Detect which cell encompasses the target text, then output its (x, y) center coordinate. 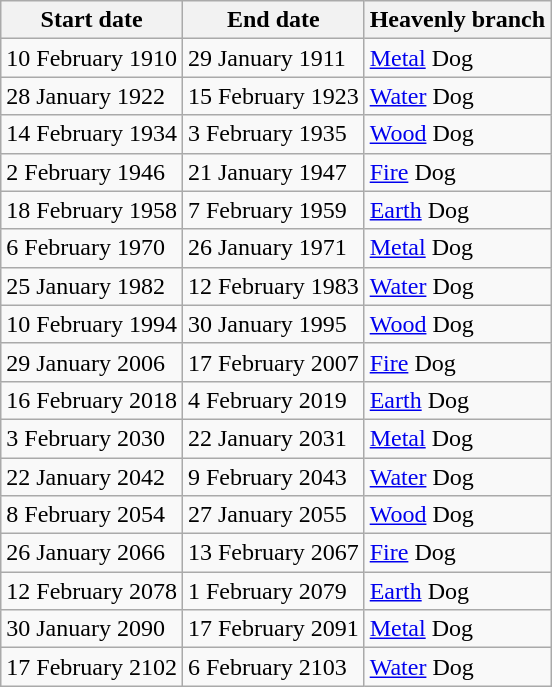
22 January 2031 (273, 438)
6 February 2103 (273, 667)
3 February 1935 (273, 134)
13 February 2067 (273, 553)
18 February 1958 (92, 210)
2 February 1946 (92, 172)
End date (273, 20)
6 February 1970 (92, 248)
26 January 2066 (92, 553)
9 February 2043 (273, 477)
14 February 1934 (92, 134)
26 January 1971 (273, 248)
12 February 1983 (273, 286)
17 February 2091 (273, 629)
30 January 1995 (273, 324)
1 February 2079 (273, 591)
10 February 1910 (92, 58)
12 February 2078 (92, 591)
17 February 2102 (92, 667)
Heavenly branch (457, 20)
21 January 1947 (273, 172)
15 February 1923 (273, 96)
28 January 1922 (92, 96)
22 January 2042 (92, 477)
10 February 1994 (92, 324)
8 February 2054 (92, 515)
16 February 2018 (92, 400)
29 January 2006 (92, 362)
17 February 2007 (273, 362)
25 January 1982 (92, 286)
7 February 1959 (273, 210)
30 January 2090 (92, 629)
29 January 1911 (273, 58)
Start date (92, 20)
27 January 2055 (273, 515)
3 February 2030 (92, 438)
4 February 2019 (273, 400)
